Locate the cell with the specified text and output its (X, Y) center coordinate. 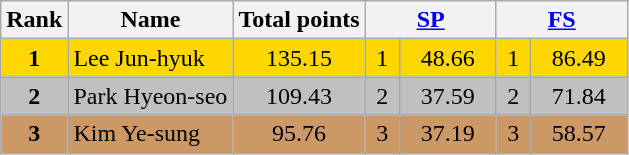
Rank (34, 20)
109.43 (299, 96)
Total points (299, 20)
Lee Jun-hyuk (150, 58)
Park Hyeon-seo (150, 96)
135.15 (299, 58)
37.59 (448, 96)
58.57 (578, 134)
71.84 (578, 96)
48.66 (448, 58)
95.76 (299, 134)
SP (430, 20)
Kim Ye-sung (150, 134)
Name (150, 20)
37.19 (448, 134)
FS (562, 20)
86.49 (578, 58)
